Return [X, Y] of the center of cell containing provided text 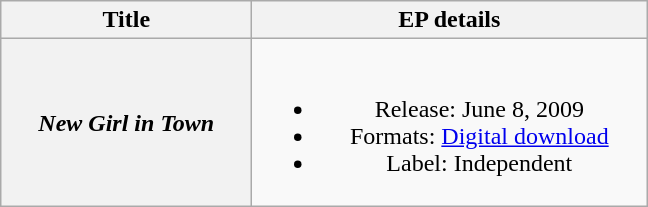
EP details [450, 20]
Title [126, 20]
New Girl in Town [126, 122]
Release: June 8, 2009Formats: Digital downloadLabel: Independent [450, 122]
